Locate the cell with the specified text and output its (X, Y) center coordinate. 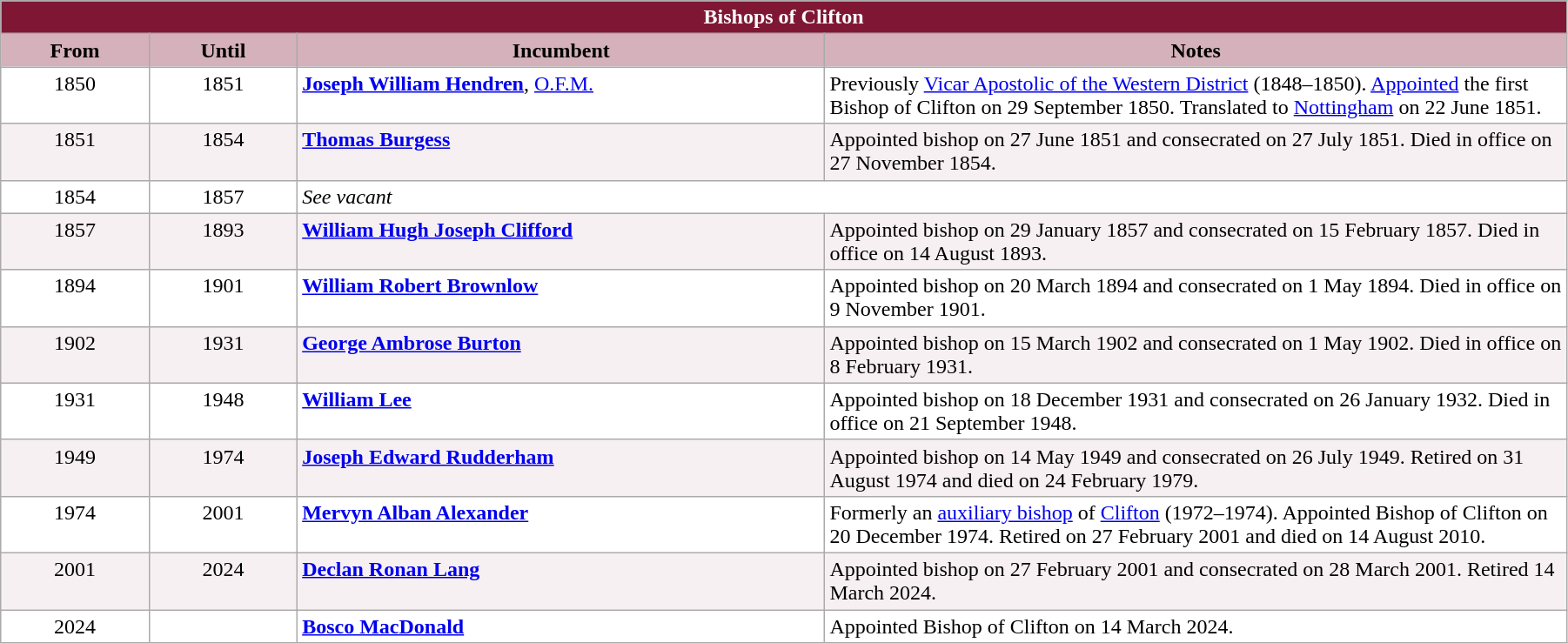
Mervyn Alban Alexander (561, 524)
Appointed bishop on 29 January 1857 and consecrated on 15 February 1857. Died in office on 14 August 1893. (1196, 242)
William Robert Brownlow (561, 298)
1893 (223, 242)
Appointed Bishop of Clifton on 14 March 2024. (1196, 626)
Declan Ronan Lang (561, 581)
Until (223, 50)
1902 (75, 355)
Thomas Burgess (561, 151)
William Hugh Joseph Clifford (561, 242)
George Ambrose Burton (561, 355)
Appointed bishop on 14 May 1949 and consecrated on 26 July 1949. Retired on 31 August 1974 and died on 24 February 1979. (1196, 468)
See vacant (933, 197)
Joseph William Hendren, O.F.M. (561, 96)
William Lee (561, 411)
Joseph Edward Rudderham (561, 468)
1949 (75, 468)
Bosco MacDonald (561, 626)
From (75, 50)
Appointed bishop on 20 March 1894 and consecrated on 1 May 1894. Died in office on 9 November 1901. (1196, 298)
Appointed bishop on 15 March 1902 and consecrated on 1 May 1902. Died in office on 8 February 1931. (1196, 355)
1948 (223, 411)
1850 (75, 96)
Appointed bishop on 27 June 1851 and consecrated on 27 July 1851. Died in office on 27 November 1854. (1196, 151)
Incumbent (561, 50)
Appointed bishop on 18 December 1931 and consecrated on 26 January 1932. Died in office on 21 September 1948. (1196, 411)
Appointed bishop on 27 February 2001 and consecrated on 28 March 2001. Retired 14 March 2024. (1196, 581)
1894 (75, 298)
Bishops of Clifton (784, 17)
Notes (1196, 50)
1901 (223, 298)
